Provide the (x, y) coordinate of the cell's center where the given text is located.  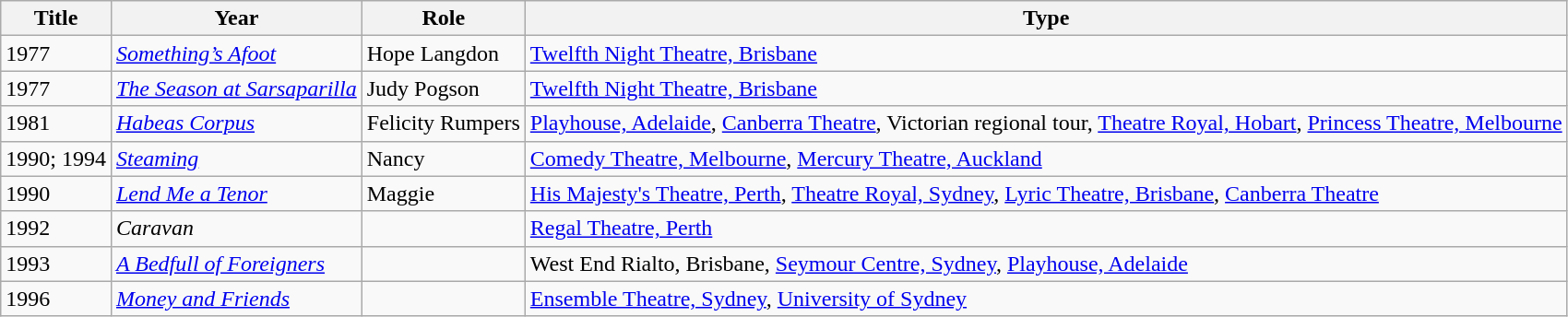
1990 (56, 194)
Something’s Afoot (236, 53)
Year (236, 18)
Caravan (236, 229)
Steaming (236, 158)
The Season at Sarsaparilla (236, 88)
1990; 1994 (56, 158)
Lend Me a Tenor (236, 194)
Regal Theatre, Perth (1046, 229)
A Bedfull of Foreigners (236, 264)
His Majesty's Theatre, Perth, Theatre Royal, Sydney, Lyric Theatre, Brisbane, Canberra Theatre (1046, 194)
1996 (56, 299)
1981 (56, 123)
Comedy Theatre, Melbourne, Mercury Theatre, Auckland (1046, 158)
Hope Langdon (443, 53)
Judy Pogson (443, 88)
Maggie (443, 194)
1992 (56, 229)
Title (56, 18)
1993 (56, 264)
Ensemble Theatre, Sydney, University of Sydney (1046, 299)
Type (1046, 18)
Money and Friends (236, 299)
Habeas Corpus (236, 123)
Nancy (443, 158)
Felicity Rumpers (443, 123)
Role (443, 18)
West End Rialto, Brisbane, Seymour Centre, Sydney, Playhouse, Adelaide (1046, 264)
Playhouse, Adelaide, Canberra Theatre, Victorian regional tour, Theatre Royal, Hobart, Princess Theatre, Melbourne (1046, 123)
